Return [X, Y] of the center of cell containing provided text 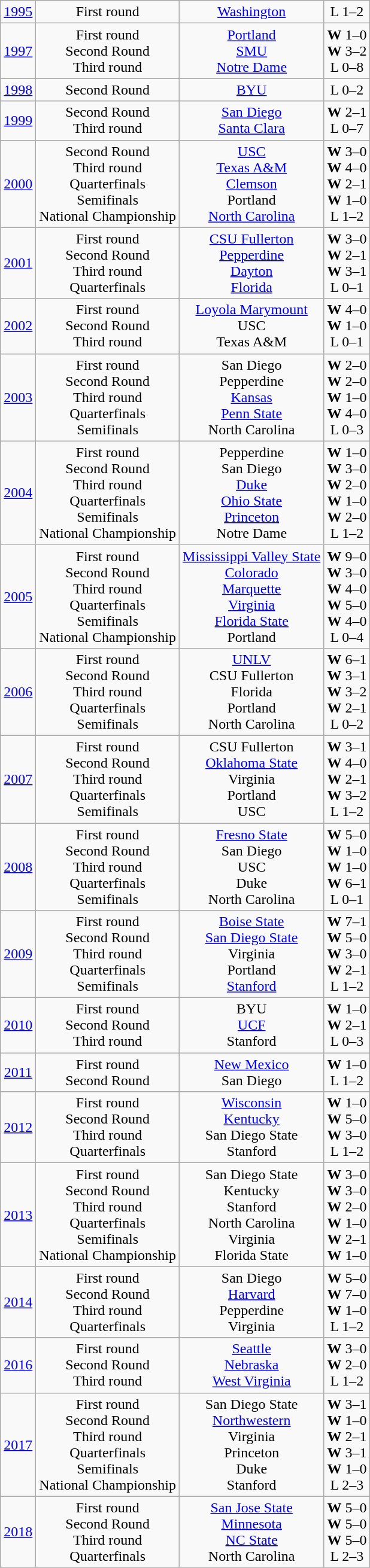
First round [108, 12]
2013 [18, 1214]
1997 [18, 51]
W 3–0W 2–0L 1–2 [347, 1365]
W 4–0W 1–0L 0–1 [347, 326]
BYUUCFStanford [251, 1025]
W 5–0W 7–0W 1–0L 1–2 [347, 1302]
1998 [18, 90]
Loyola MarymountUSCTexas A&M [251, 326]
2007 [18, 779]
2008 [18, 867]
Second RoundThird roundQuarterfinalsSemifinalsNational Championship [108, 184]
2004 [18, 493]
San DiegoHarvardPepperdineVirginia [251, 1302]
W 3–0W 3–0W 2–0W 1–0W 2–1W 1–0 [347, 1214]
San DiegoPepperdineKansasPenn StateNorth Carolina [251, 397]
San Diego StateNorthwesternVirginiaPrincetonDukeStanford [251, 1444]
W 3–1W 1–0W 2–1W 3–1W 1–0L 2–3 [347, 1444]
New MexicoSan Diego [251, 1072]
W 3–0W 2–1W 3–1 L 0–1 [347, 263]
1995 [18, 12]
2016 [18, 1365]
2002 [18, 326]
2006 [18, 692]
CSU FullertonPepperdineDaytonFlorida [251, 263]
Fresno StateSan DiegoUSCDukeNorth Carolina [251, 867]
W 1–0W 5–0W 3–0L 1–2 [347, 1127]
W 5–0W 1–0W 1–0W 6–1L 0–1 [347, 867]
2001 [18, 263]
2018 [18, 1532]
Second Round [108, 90]
W 1–0L 1–2 [347, 1072]
W 3–1W 4–0W 2–1W 3–2L 1–2 [347, 779]
2011 [18, 1072]
2010 [18, 1025]
San DiegoSanta Clara [251, 121]
PepperdineSan DiegoDukeOhio StatePrincetonNotre Dame [251, 493]
2005 [18, 596]
W 1–0W 2–1L 0–3 [347, 1025]
Boise StateSan Diego StateVirginiaPortlandStanford [251, 954]
W 7–1W 5–0W 3–0W 2–1L 1–2 [347, 954]
W 1–0W 3–2L 0–8 [347, 51]
WisconsinKentuckySan Diego StateStanford [251, 1127]
PortlandSMUNotre Dame [251, 51]
W 2–1L 0–7 [347, 121]
SeattleNebraskaWest Virginia [251, 1365]
2014 [18, 1302]
L 1–2 [347, 12]
CSU FullertonOklahoma StateVirginiaPortlandUSC [251, 779]
2000 [18, 184]
W 9–0W 3–0W 4–0W 5–0W 4–0L 0–4 [347, 596]
W 6–1W 3–1W 3–2W 2–1L 0–2 [347, 692]
San Jose StateMinnesotaNC StateNorth Carolina [251, 1532]
USCTexas A&MClemsonPortlandNorth Carolina [251, 184]
W 1–0W 3–0W 2–0W 1–0W 2–0L 1–2 [347, 493]
2017 [18, 1444]
2012 [18, 1127]
BYU [251, 90]
2003 [18, 397]
Mississippi Valley StateColoradoMarquetteVirginiaFlorida StatePortland [251, 596]
W 3–0W 4–0W 2–1W 1–0L 1–2 [347, 184]
2009 [18, 954]
W 2–0W 2–0W 1–0W 4–0L 0–3 [347, 397]
UNLVCSU FullertonFloridaPortlandNorth Carolina [251, 692]
L 0–2 [347, 90]
First roundSecond Round [108, 1072]
Second RoundThird round [108, 121]
W 5–0W 5–0W 5–0L 2–3 [347, 1532]
Washington [251, 12]
San Diego StateKentuckyStanfordNorth CarolinaVirginiaFlorida State [251, 1214]
1999 [18, 121]
